Extract the [x, y] coordinate from the center of the cell holding the provided text.  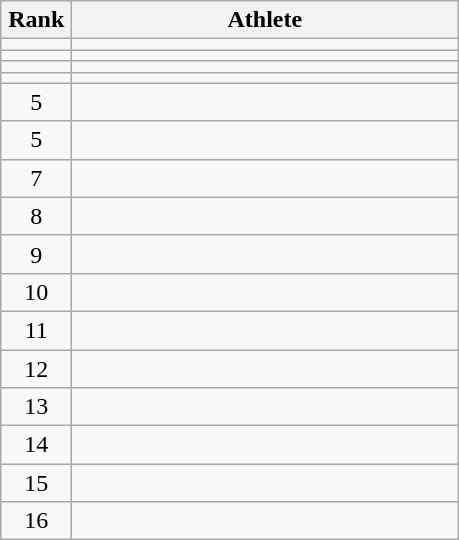
10 [36, 292]
11 [36, 330]
13 [36, 407]
9 [36, 254]
Rank [36, 20]
7 [36, 178]
16 [36, 521]
12 [36, 369]
8 [36, 216]
15 [36, 483]
Athlete [265, 20]
14 [36, 445]
